From the cell containing the given text, extract its center point as [X, Y] coordinate. 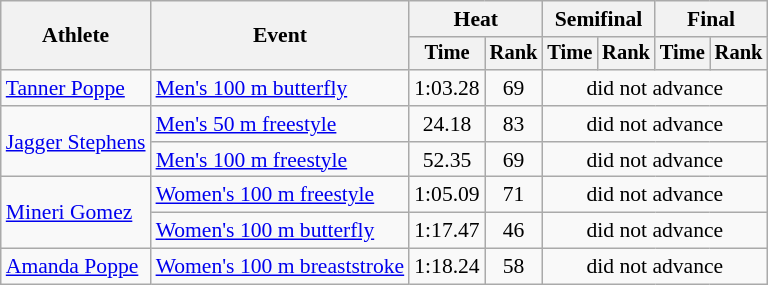
Tanner Poppe [76, 88]
52.35 [446, 160]
1:17.47 [446, 231]
Women's 100 m butterfly [280, 231]
Athlete [76, 36]
Mineri Gomez [76, 212]
Women's 100 m freestyle [280, 195]
1:05.09 [446, 195]
Women's 100 m breaststroke [280, 267]
1:18.24 [446, 267]
1:03.28 [446, 88]
24.18 [446, 124]
46 [514, 231]
83 [514, 124]
71 [514, 195]
Amanda Poppe [76, 267]
58 [514, 267]
Men's 50 m freestyle [280, 124]
Event [280, 36]
Jagger Stephens [76, 142]
Final [711, 19]
Semifinal [598, 19]
Men's 100 m freestyle [280, 160]
Heat [476, 19]
Men's 100 m butterfly [280, 88]
